Search for the cell housing the specified text and yield its [X, Y] center coordinate. 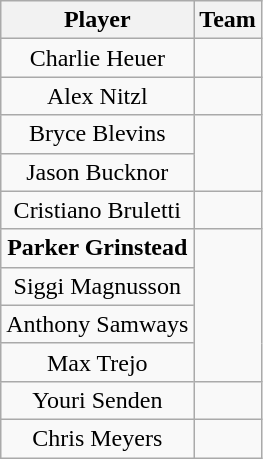
Max Trejo [98, 362]
Jason Bucknor [98, 172]
Youri Senden [98, 400]
Parker Grinstead [98, 248]
Chris Meyers [98, 438]
Charlie Heuer [98, 58]
Bryce Blevins [98, 134]
Team [228, 20]
Siggi Magnusson [98, 286]
Anthony Samways [98, 324]
Player [98, 20]
Cristiano Bruletti [98, 210]
Alex Nitzl [98, 96]
